For the text-containing cell, return its midpoint in [X, Y] coordinate format. 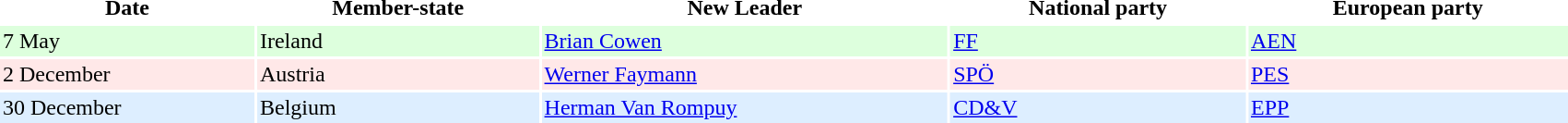
Herman Van Rompuy [745, 107]
CD&V [1098, 107]
FF [1098, 41]
EPP [1408, 107]
Ireland [398, 41]
30 December [127, 107]
Austria [398, 74]
2 December [127, 74]
SPÖ [1098, 74]
Brian Cowen [745, 41]
AEN [1408, 41]
7 May [127, 41]
Belgium [398, 107]
PES [1408, 74]
Werner Faymann [745, 74]
